Search for the cell housing the specified text and yield its (X, Y) center coordinate. 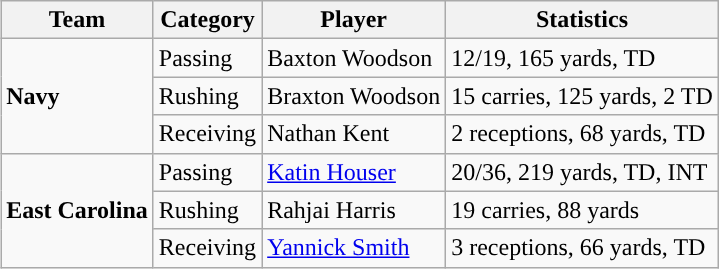
Team (78, 20)
Statistics (582, 20)
12/19, 165 yards, TD (582, 58)
East Carolina (78, 210)
19 carries, 88 yards (582, 210)
Player (354, 20)
2 receptions, 68 yards, TD (582, 134)
Category (207, 20)
20/36, 219 yards, TD, INT (582, 172)
Katin Houser (354, 172)
Rahjai Harris (354, 210)
Baxton Woodson (354, 58)
Nathan Kent (354, 134)
15 carries, 125 yards, 2 TD (582, 96)
Braxton Woodson (354, 96)
Navy (78, 96)
3 receptions, 66 yards, TD (582, 248)
Yannick Smith (354, 248)
